Scan for the cell matching the given text and deliver its [X, Y] coordinate at center. 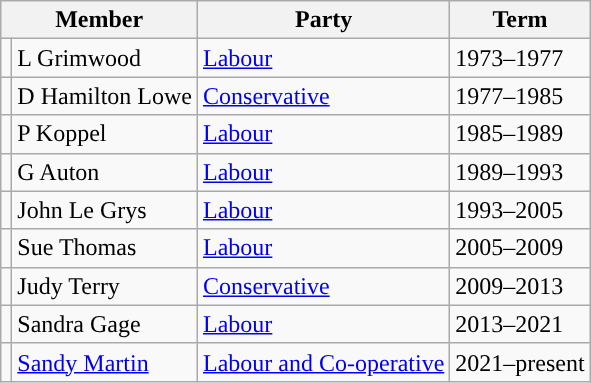
Term [520, 20]
2005–2009 [520, 248]
2021–present [520, 362]
2009–2013 [520, 286]
1973–1977 [520, 58]
Sandra Gage [105, 324]
Judy Terry [105, 286]
G Auton [105, 172]
Sue Thomas [105, 248]
2013–2021 [520, 324]
1985–1989 [520, 134]
L Grimwood [105, 58]
1989–1993 [520, 172]
Labour and Co-operative [324, 362]
D Hamilton Lowe [105, 96]
John Le Grys [105, 210]
P Koppel [105, 134]
1993–2005 [520, 210]
Member [100, 20]
Sandy Martin [105, 362]
1977–1985 [520, 96]
Party [324, 20]
